Locate the cell with the specified text and output its (x, y) center coordinate. 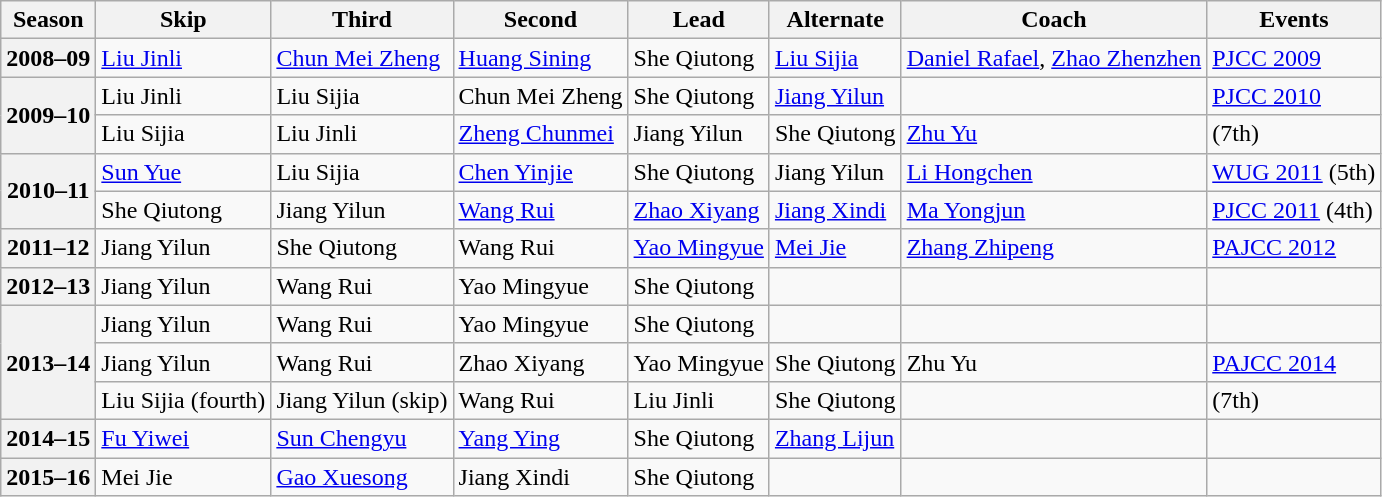
2012–13 (48, 286)
Skip (184, 20)
2009–10 (48, 115)
Third (362, 20)
2010–11 (48, 191)
Fu Yiwei (184, 438)
Gao Xuesong (362, 477)
Jiang Yilun (skip) (362, 400)
PJCC 2009 (1294, 58)
Li Hongchen (1054, 172)
2008–09 (48, 58)
2013–14 (48, 362)
Zhang Lijun (835, 438)
2015–16 (48, 477)
Second (540, 20)
Coach (1054, 20)
Ma Yongjun (1054, 210)
PAJCC 2012 (1294, 248)
2011–12 (48, 248)
Sun Yue (184, 172)
Events (1294, 20)
Huang Sining (540, 58)
Zheng Chunmei (540, 134)
PJCC 2011 (4th) (1294, 210)
Alternate (835, 20)
PJCC 2010 (1294, 96)
Liu Sijia (fourth) (184, 400)
2014–15 (48, 438)
Lead (698, 20)
Sun Chengyu (362, 438)
Zhang Zhipeng (1054, 248)
Chen Yinjie (540, 172)
PAJCC 2014 (1294, 362)
WUG 2011 (5th) (1294, 172)
Yang Ying (540, 438)
Season (48, 20)
Daniel Rafael, Zhao Zhenzhen (1054, 58)
